Provide the [X, Y] coordinate of the cell's center where the given text is located.  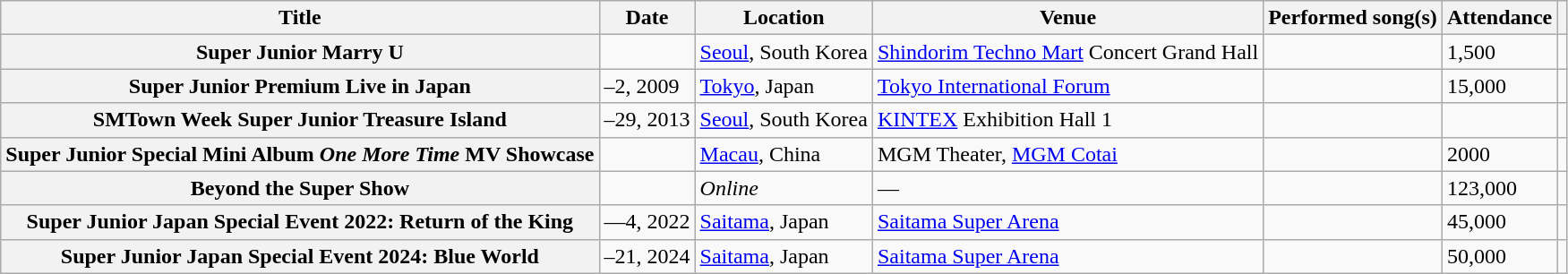
Tokyo International Forum [1067, 86]
Attendance [1499, 18]
123,000 [1499, 188]
Super Junior Special Mini Album One More Time MV Showcase [300, 154]
MGM Theater, MGM Cotai [1067, 154]
KINTEX Exhibition Hall 1 [1067, 120]
–2, 2009 [647, 86]
— [1067, 188]
Super Junior Japan Special Event 2024: Blue World [300, 256]
Title [300, 18]
Performed song(s) [1353, 18]
15,000 [1499, 86]
Super Junior Japan Special Event 2022: Return of the King [300, 222]
Shindorim Techno Mart Concert Grand Hall [1067, 52]
1,500 [1499, 52]
—4, 2022 [647, 222]
50,000 [1499, 256]
Location [784, 18]
Super Junior Marry U [300, 52]
Online [784, 188]
Venue [1067, 18]
Macau, China [784, 154]
–29, 2013 [647, 120]
Beyond the Super Show [300, 188]
–21, 2024 [647, 256]
2000 [1499, 154]
SMTown Week Super Junior Treasure Island [300, 120]
45,000 [1499, 222]
Super Junior Premium Live in Japan [300, 86]
Tokyo, Japan [784, 86]
Date [647, 18]
